From the cell containing the given text, extract its center point as (X, Y) coordinate. 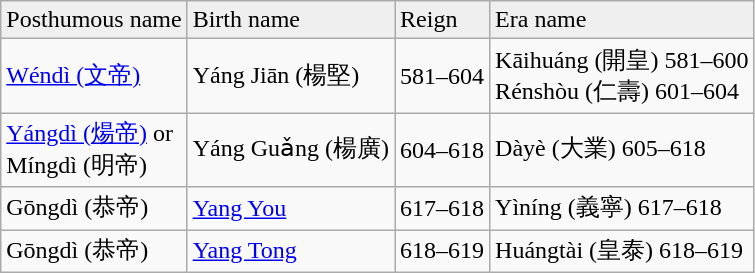
Yìníng (義寧) 617–618 (622, 208)
Dàyè (大業) 605–618 (622, 150)
618–619 (442, 252)
Kāihuáng (開皇) 581–600 Rénshòu (仁壽) 601–604 (622, 76)
Yang Tong (290, 252)
Era name (622, 20)
Reign (442, 20)
Posthumous name (94, 20)
Wéndì (文帝) (94, 76)
Birth name (290, 20)
617–618 (442, 208)
Yángdì (煬帝) orMíngdì (明帝) (94, 150)
581–604 (442, 76)
604–618 (442, 150)
Yáng Guǎng (楊廣) (290, 150)
Huángtài (皇泰) 618–619 (622, 252)
Yang You (290, 208)
Yáng Jiān (楊堅) (290, 76)
